Search for the cell housing the specified text and yield its (x, y) center coordinate. 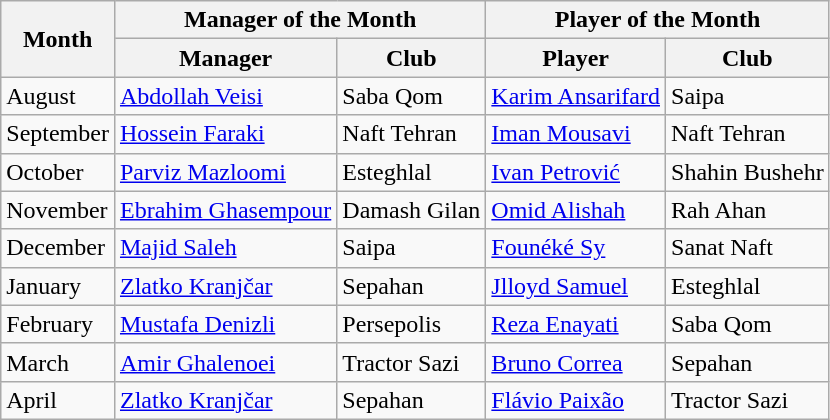
December (58, 248)
February (58, 324)
Ebrahim Ghasempour (225, 210)
Player of the Month (658, 20)
Manager of the Month (300, 20)
Damash Gilan (412, 210)
Flávio Paixão (576, 400)
October (58, 172)
January (58, 286)
Hossein Faraki (225, 134)
Amir Ghalenoei (225, 362)
Iman Mousavi (576, 134)
Player (576, 58)
Month (58, 39)
Jlloyd Samuel (576, 286)
March (58, 362)
Rah Ahan (748, 210)
Mustafa Denizli (225, 324)
Sanat Naft (748, 248)
Bruno Correa (576, 362)
Omid Alishah (576, 210)
Ivan Petrović (576, 172)
Abdollah Veisi (225, 96)
Persepolis (412, 324)
Parviz Mazloomi (225, 172)
September (58, 134)
Manager (225, 58)
Reza Enayati (576, 324)
Majid Saleh (225, 248)
August (58, 96)
November (58, 210)
Shahin Bushehr (748, 172)
April (58, 400)
Karim Ansarifard (576, 96)
Founéké Sy (576, 248)
